Return the [x, y] coordinate for the center point of the cell that contains the specified text.  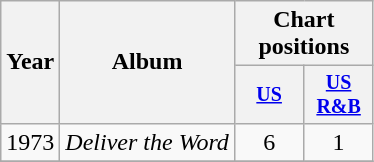
Chart positions [304, 34]
Album [148, 62]
USR&B [338, 94]
Deliver the Word [148, 142]
1 [338, 142]
6 [268, 142]
Year [30, 62]
1973 [30, 142]
US [268, 94]
